Capture the cell that displays the provided text and extract its [X, Y] central coordinate. 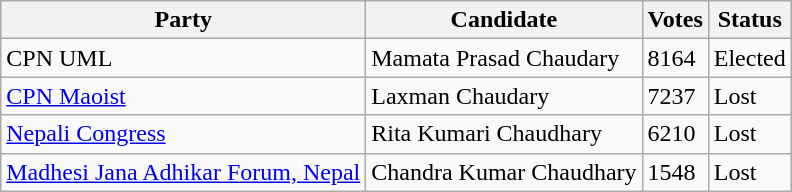
Party [184, 20]
8164 [675, 58]
Votes [675, 20]
Madhesi Jana Adhikar Forum, Nepal [184, 172]
1548 [675, 172]
Laxman Chaudary [504, 96]
Rita Kumari Chaudhary [504, 134]
Status [750, 20]
7237 [675, 96]
Candidate [504, 20]
Chandra Kumar Chaudhary [504, 172]
CPN UML [184, 58]
6210 [675, 134]
Mamata Prasad Chaudary [504, 58]
Nepali Congress [184, 134]
CPN Maoist [184, 96]
Elected [750, 58]
